From the cell containing the given text, extract its center point as [X, Y] coordinate. 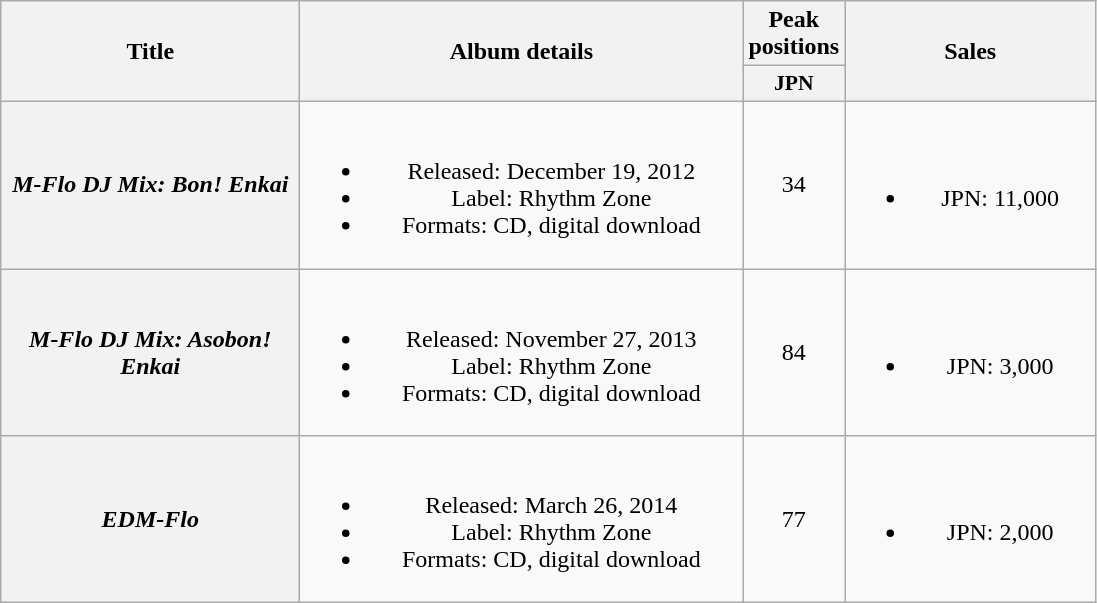
Album details [522, 52]
77 [794, 520]
EDM-Flo [150, 520]
JPN: 3,000 [970, 352]
M-Flo DJ Mix: Asobon! Enkai [150, 352]
M-Flo DJ Mix: Bon! Enkai [150, 184]
Peak positions [794, 34]
JPN [794, 84]
34 [794, 184]
84 [794, 352]
Released: December 19, 2012Label: Rhythm ZoneFormats: CD, digital download [522, 184]
Released: March 26, 2014Label: Rhythm ZoneFormats: CD, digital download [522, 520]
Sales [970, 52]
JPN: 2,000 [970, 520]
Title [150, 52]
JPN: 11,000 [970, 184]
Released: November 27, 2013Label: Rhythm ZoneFormats: CD, digital download [522, 352]
